Capture the cell that displays the provided text and extract its (X, Y) central coordinate. 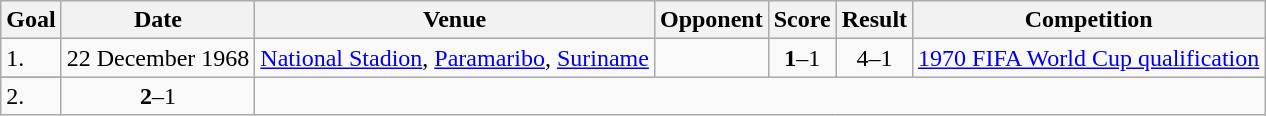
22 December 1968 (158, 58)
Goal (31, 20)
Venue (455, 20)
Date (158, 20)
1. (31, 58)
1970 FIFA World Cup qualification (1089, 58)
National Stadion, Paramaribo, Suriname (455, 58)
2–1 (158, 96)
1–1 (802, 58)
Opponent (711, 20)
4–1 (874, 58)
Competition (1089, 20)
Result (874, 20)
Score (802, 20)
2. (31, 96)
